Extract the [X, Y] coordinate from the center of the cell holding the provided text.  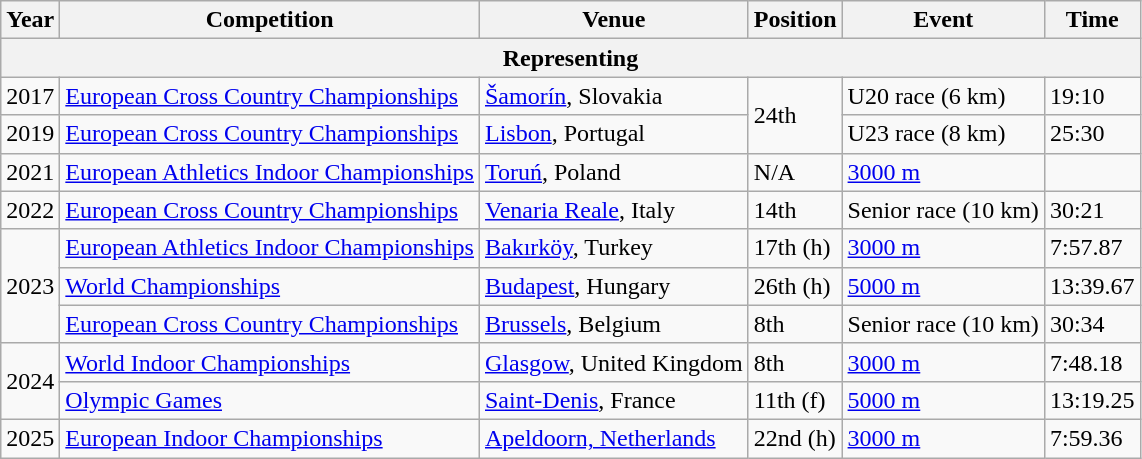
World Indoor Championships [270, 362]
Year [30, 20]
17th (h) [795, 248]
14th [795, 210]
11th (f) [795, 400]
Brussels, Belgium [614, 324]
Apeldoorn, Netherlands [614, 438]
2022 [30, 210]
30:21 [1092, 210]
2024 [30, 381]
U20 race (6 km) [943, 96]
Competition [270, 20]
Toruń, Poland [614, 172]
Bakırköy, Turkey [614, 248]
Olympic Games [270, 400]
30:34 [1092, 324]
Lisbon, Portugal [614, 134]
2021 [30, 172]
22nd (h) [795, 438]
N/A [795, 172]
2023 [30, 286]
European Indoor Championships [270, 438]
7:57.87 [1092, 248]
13:39.67 [1092, 286]
25:30 [1092, 134]
Event [943, 20]
Venaria Reale, Italy [614, 210]
Venue [614, 20]
Time [1092, 20]
Šamorín, Slovakia [614, 96]
2019 [30, 134]
19:10 [1092, 96]
Representing [570, 58]
Budapest, Hungary [614, 286]
26th (h) [795, 286]
13:19.25 [1092, 400]
7:59.36 [1092, 438]
Glasgow, United Kingdom [614, 362]
World Championships [270, 286]
7:48.18 [1092, 362]
Position [795, 20]
Saint-Denis, France [614, 400]
2017 [30, 96]
2025 [30, 438]
24th [795, 115]
U23 race (8 km) [943, 134]
